Extract the (x, y) coordinate from the center of the cell holding the provided text.  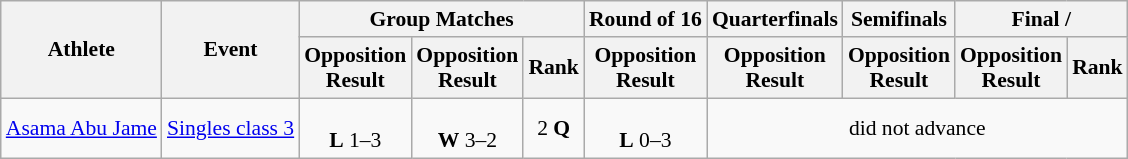
Singles class 3 (230, 128)
Quarterfinals (775, 19)
Group Matches (442, 19)
Round of 16 (646, 19)
L 1–3 (355, 128)
did not advance (918, 128)
Final / (1042, 19)
Semifinals (899, 19)
2 Q (554, 128)
Event (230, 50)
W 3–2 (467, 128)
Asama Abu Jame (82, 128)
L 0–3 (646, 128)
Athlete (82, 50)
